Scan for the cell matching the given text and deliver its (X, Y) coordinate at center. 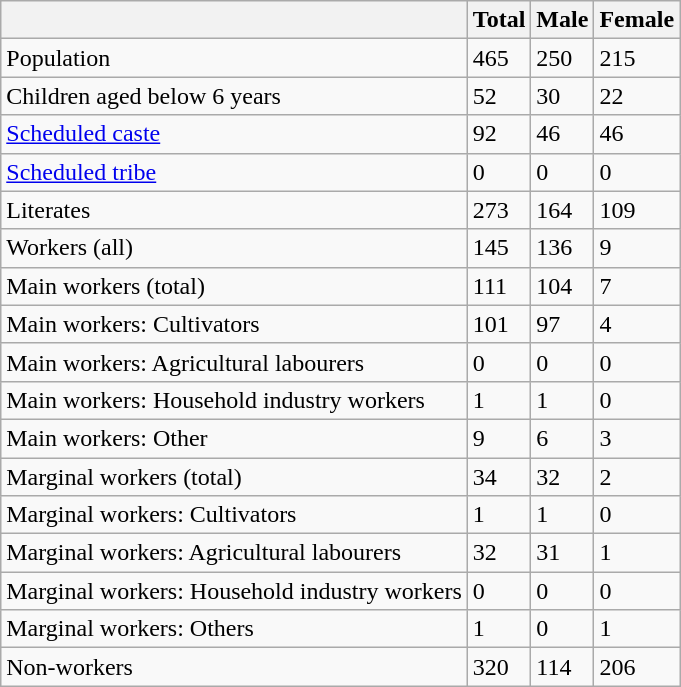
145 (499, 248)
Literates (234, 210)
30 (562, 96)
Workers (all) (234, 248)
31 (562, 553)
101 (499, 324)
465 (499, 58)
Scheduled caste (234, 134)
114 (562, 667)
6 (562, 438)
320 (499, 667)
Total (499, 20)
Marginal workers: Others (234, 629)
Marginal workers: Household industry workers (234, 591)
Male (562, 20)
92 (499, 134)
Main workers (total) (234, 286)
109 (637, 210)
Scheduled tribe (234, 172)
52 (499, 96)
Children aged below 6 years (234, 96)
Marginal workers (total) (234, 477)
2 (637, 477)
215 (637, 58)
Female (637, 20)
Population (234, 58)
206 (637, 667)
Main workers: Cultivators (234, 324)
273 (499, 210)
111 (499, 286)
34 (499, 477)
Main workers: Other (234, 438)
Marginal workers: Cultivators (234, 515)
97 (562, 324)
Main workers: Agricultural labourers (234, 362)
164 (562, 210)
22 (637, 96)
Main workers: Household industry workers (234, 400)
104 (562, 286)
7 (637, 286)
4 (637, 324)
136 (562, 248)
Marginal workers: Agricultural labourers (234, 553)
250 (562, 58)
Non-workers (234, 667)
3 (637, 438)
